Detect which cell encompasses the target text, then output its [x, y] center coordinate. 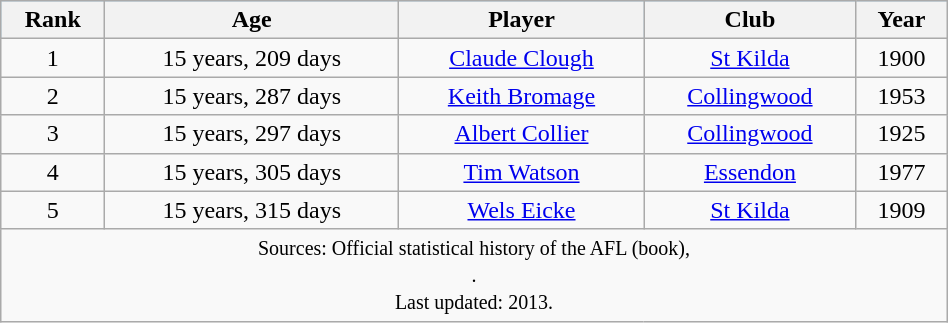
Sources: Official statistical history of the AFL (book), . Last updated: 2013. [474, 275]
Albert Collier [522, 134]
Wels Eicke [522, 210]
Keith Bromage [522, 96]
Club [750, 20]
1977 [902, 172]
15 years, 287 days [252, 96]
Year [902, 20]
Essendon [750, 172]
Rank [53, 20]
Tim Watson [522, 172]
5 [53, 210]
15 years, 297 days [252, 134]
1900 [902, 58]
1925 [902, 134]
2 [53, 96]
4 [53, 172]
Claude Clough [522, 58]
15 years, 305 days [252, 172]
15 years, 209 days [252, 58]
Age [252, 20]
Player [522, 20]
1953 [902, 96]
1909 [902, 210]
15 years, 315 days [252, 210]
1 [53, 58]
3 [53, 134]
